Find where the given text appears and provide that cell's center as [x, y] coordinate. 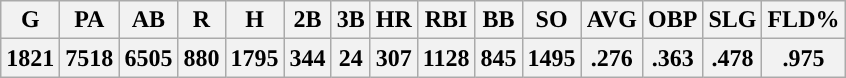
.975 [804, 58]
PA [90, 20]
AB [148, 20]
7518 [90, 58]
H [254, 20]
845 [498, 58]
1128 [446, 58]
SLG [732, 20]
344 [308, 58]
HR [394, 20]
R [202, 20]
24 [350, 58]
G [30, 20]
AVG [612, 20]
.276 [612, 58]
1795 [254, 58]
FLD% [804, 20]
307 [394, 58]
.478 [732, 58]
BB [498, 20]
880 [202, 58]
OBP [672, 20]
1495 [552, 58]
1821 [30, 58]
.363 [672, 58]
3B [350, 20]
RBI [446, 20]
SO [552, 20]
2B [308, 20]
6505 [148, 58]
